From the cell containing the given text, extract its center point as [X, Y] coordinate. 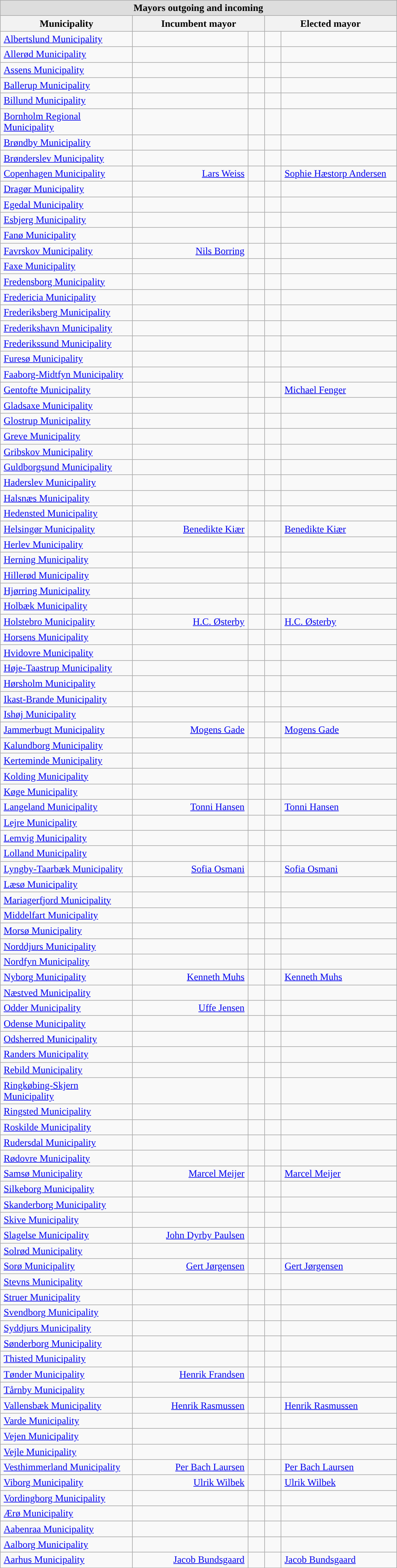
Dragør Municipality [67, 189]
Gladsaxe Municipality [67, 405]
Odsherred Municipality [67, 1039]
Nyborg Municipality [67, 977]
Lyngby-Taarbæk Municipality [67, 869]
Aalborg Municipality [67, 1544]
Ringkøbing-Skjern Municipality [67, 1091]
Fanø Municipality [67, 235]
Greve Municipality [67, 436]
Tårnby Municipality [67, 1390]
Favrskov Municipality [67, 251]
Horsens Municipality [67, 637]
Ikast-Brande Municipality [67, 699]
Frederikssund Municipality [67, 343]
Albertslund Municipality [67, 39]
Frederiksberg Municipality [67, 313]
Aarhus Municipality [67, 1560]
Ishøj Municipality [67, 715]
Langeland Municipality [67, 807]
Aabenraa Municipality [67, 1529]
Lars Weiss [190, 173]
Lemvig Municipality [67, 838]
Struer Municipality [67, 1297]
Nordfyn Municipality [67, 962]
Guldborgsund Municipality [67, 467]
Odense Municipality [67, 1024]
Frederikshavn Municipality [67, 328]
Kolding Municipality [67, 776]
Rødovre Municipality [67, 1158]
Vordingborg Municipality [67, 1498]
Køge Municipality [67, 792]
Høje-Taastrup Municipality [67, 668]
Henrik Frandsen [190, 1374]
Ærø Municipality [67, 1514]
Skive Municipality [67, 1220]
Fredericia Municipality [67, 297]
Læsø Municipality [67, 884]
Varde Municipality [67, 1421]
Skanderborg Municipality [67, 1205]
Haderslev Municipality [67, 483]
Sorø Municipality [67, 1266]
Lejre Municipality [67, 823]
Hvidovre Municipality [67, 652]
Vesthimmerland Municipality [67, 1467]
Sønderborg Municipality [67, 1343]
Faxe Municipality [67, 266]
Bornholm Regional Municipality [67, 122]
Tønder Municipality [67, 1374]
Ringsted Municipality [67, 1112]
Hjørring Municipality [67, 591]
Municipality [67, 24]
Furesø Municipality [67, 359]
Vejen Municipality [67, 1436]
Egedal Municipality [67, 204]
Michael Fenger [339, 390]
Norddjurs Municipality [67, 946]
Slagelse Municipality [67, 1235]
Hørsholm Municipality [67, 683]
Hedensted Municipality [67, 514]
Mariagerfjord Municipality [67, 900]
Esbjerg Municipality [67, 220]
Nils Borring [190, 251]
Silkeborg Municipality [67, 1189]
Thisted Municipality [67, 1359]
Solrød Municipality [67, 1251]
Billund Municipality [67, 101]
Allerød Municipality [67, 54]
Uffe Jensen [190, 1008]
Syddjurs Municipality [67, 1328]
Copenhagen Municipality [67, 173]
Gribskov Municipality [67, 452]
Kalundborg Municipality [67, 745]
Stevns Municipality [67, 1282]
Svendborg Municipality [67, 1313]
Helsingør Municipality [67, 529]
Herning Municipality [67, 560]
Morsø Municipality [67, 931]
Rebild Municipality [67, 1070]
Ballerup Municipality [67, 85]
Holstebro Municipality [67, 622]
Sophie Hæstorp Andersen [339, 173]
Gentofte Municipality [67, 390]
Brøndby Municipality [67, 143]
John Dyrby Paulsen [190, 1235]
Vallensbæk Municipality [67, 1405]
Herlev Municipality [67, 544]
Glostrup Municipality [67, 421]
Mayors outgoing and incoming [198, 8]
Rudersdal Municipality [67, 1143]
Lolland Municipality [67, 853]
Assens Municipality [67, 70]
Odder Municipality [67, 1008]
Næstved Municipality [67, 993]
Brønderslev Municipality [67, 158]
Roskilde Municipality [67, 1127]
Incumbent mayor [199, 24]
Fredensborg Municipality [67, 282]
Holbæk Municipality [67, 606]
Kerteminde Municipality [67, 761]
Randers Municipality [67, 1054]
Viborg Municipality [67, 1483]
Jammerbugt Municipality [67, 730]
Halsnæs Municipality [67, 498]
Samsø Municipality [67, 1173]
Vejle Municipality [67, 1451]
Hillerød Municipality [67, 575]
Middelfart Municipality [67, 915]
Elected mayor [330, 24]
Faaborg-Midtfyn Municipality [67, 374]
